Determine the (X, Y) coordinate at the center of the cell enclosing the given text.  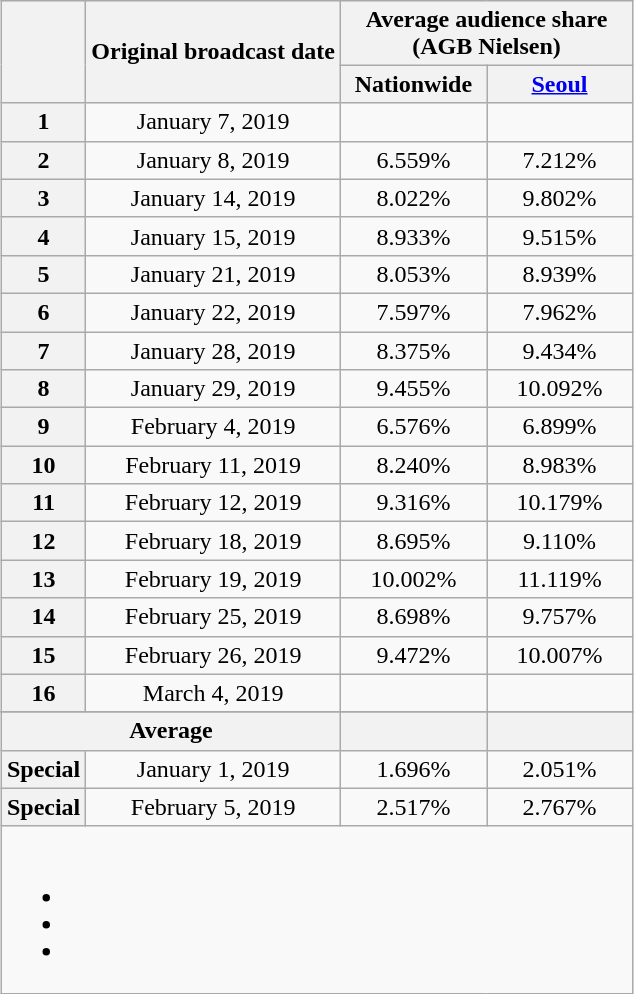
6.899% (559, 427)
6.559% (413, 160)
5 (43, 274)
12 (43, 541)
9.434% (559, 351)
13 (43, 579)
9.802% (559, 198)
8.053% (413, 274)
Average audience share(AGB Nielsen) (486, 32)
16 (43, 693)
January 7, 2019 (214, 122)
4 (43, 236)
January 15, 2019 (214, 236)
9.316% (413, 503)
8.022% (413, 198)
6.576% (413, 427)
9 (43, 427)
Average (170, 731)
2 (43, 160)
January 14, 2019 (214, 198)
February 26, 2019 (214, 655)
8.933% (413, 236)
January 1, 2019 (214, 769)
February 11, 2019 (214, 465)
Original broadcast date (214, 52)
8.375% (413, 351)
14 (43, 617)
7.212% (559, 160)
February 4, 2019 (214, 427)
January 28, 2019 (214, 351)
8.695% (413, 541)
15 (43, 655)
February 18, 2019 (214, 541)
7.962% (559, 312)
10 (43, 465)
11 (43, 503)
2.051% (559, 769)
9.472% (413, 655)
9.757% (559, 617)
2.767% (559, 807)
8 (43, 389)
2.517% (413, 807)
8.939% (559, 274)
January 22, 2019 (214, 312)
8.240% (413, 465)
7.597% (413, 312)
February 5, 2019 (214, 807)
10.002% (413, 579)
1.696% (413, 769)
10.007% (559, 655)
3 (43, 198)
9.455% (413, 389)
January 21, 2019 (214, 274)
9.110% (559, 541)
January 29, 2019 (214, 389)
8.698% (413, 617)
Seoul (559, 84)
11.119% (559, 579)
February 25, 2019 (214, 617)
January 8, 2019 (214, 160)
February 12, 2019 (214, 503)
7 (43, 351)
9.515% (559, 236)
March 4, 2019 (214, 693)
February 19, 2019 (214, 579)
10.179% (559, 503)
10.092% (559, 389)
Nationwide (413, 84)
6 (43, 312)
8.983% (559, 465)
1 (43, 122)
